Detect which cell encompasses the target text, then output its [X, Y] center coordinate. 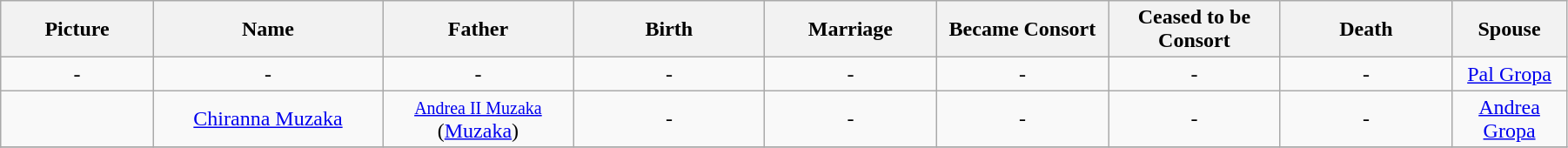
Pal Gropa [1510, 74]
Andrea II Muzaka(Muzaka) [479, 118]
Birth [668, 30]
Andrea Gropa [1510, 118]
Father [479, 30]
Picture [77, 30]
Marriage [851, 30]
Death [1366, 30]
Name [268, 30]
Became Consort [1022, 30]
Chiranna Muzaka [268, 118]
Ceased to be Consort [1195, 30]
Spouse [1510, 30]
